Output the [x, y] coordinate of the center of the cell containing the given text.  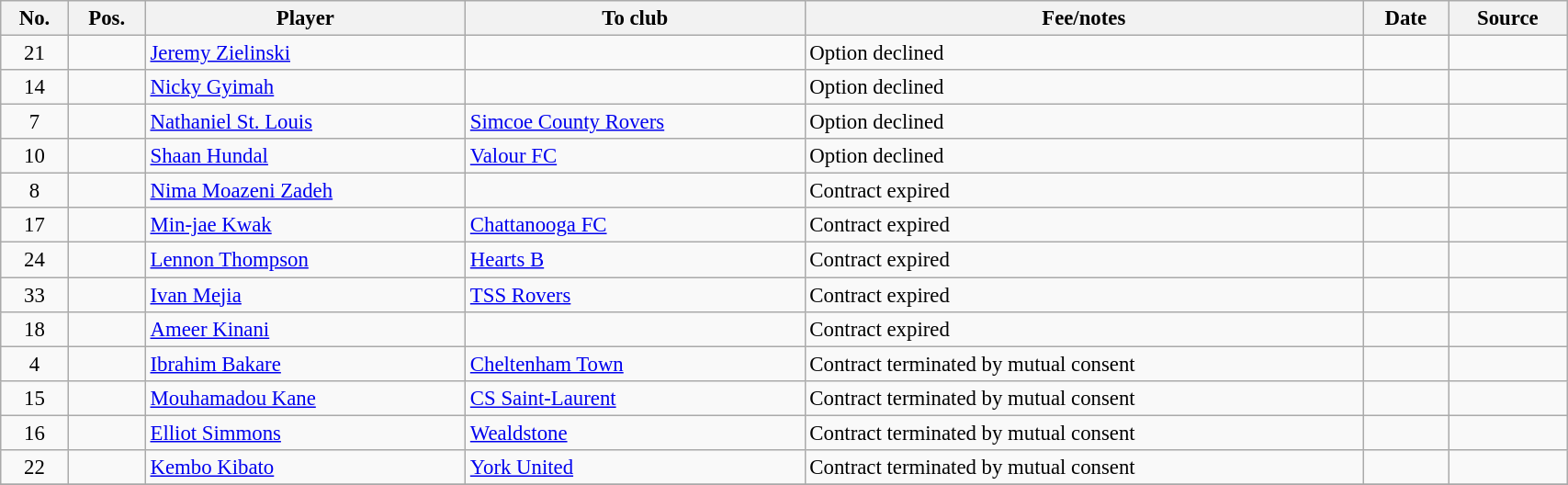
TSS Rovers [636, 295]
Shaan Hundal [305, 156]
Player [305, 18]
To club [636, 18]
CS Saint-Laurent [636, 398]
Jeremy Zielinski [305, 53]
33 [35, 295]
Source [1508, 18]
Nathaniel St. Louis [305, 122]
24 [35, 260]
4 [35, 364]
17 [35, 225]
Kembo Kibato [305, 468]
7 [35, 122]
14 [35, 87]
Lennon Thompson [305, 260]
Ameer Kinani [305, 329]
Elliot Simmons [305, 433]
Min-jae Kwak [305, 225]
18 [35, 329]
Nicky Gyimah [305, 87]
Fee/notes [1084, 18]
York United [636, 468]
21 [35, 53]
No. [35, 18]
Mouhamadou Kane [305, 398]
Date [1405, 18]
Simcoe County Rovers [636, 122]
16 [35, 433]
Ivan Mejia [305, 295]
22 [35, 468]
Valour FC [636, 156]
Chattanooga FC [636, 225]
Cheltenham Town [636, 364]
10 [35, 156]
Nima Moazeni Zadeh [305, 191]
15 [35, 398]
Ibrahim Bakare [305, 364]
Wealdstone [636, 433]
8 [35, 191]
Hearts B [636, 260]
Pos. [107, 18]
